Search for the cell housing the specified text and yield its (x, y) center coordinate. 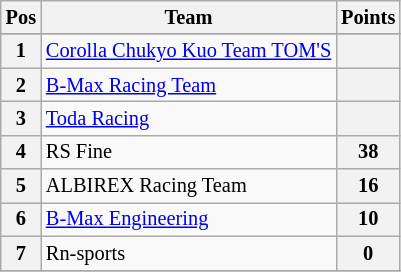
5 (21, 186)
38 (368, 152)
16 (368, 186)
4 (21, 152)
Team (188, 17)
Corolla Chukyo Kuo Team TOM'S (188, 51)
7 (21, 253)
3 (21, 118)
10 (368, 219)
Pos (21, 17)
0 (368, 253)
RS Fine (188, 152)
B-Max Racing Team (188, 85)
ALBIREX Racing Team (188, 186)
B-Max Engineering (188, 219)
Rn-sports (188, 253)
6 (21, 219)
Toda Racing (188, 118)
2 (21, 85)
Points (368, 17)
1 (21, 51)
